Return (x, y) of the center of cell containing provided text 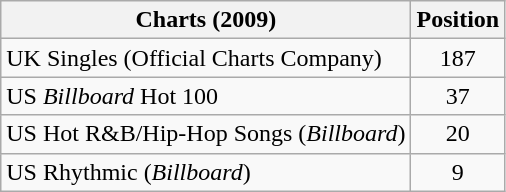
UK Singles (Official Charts Company) (206, 58)
187 (458, 58)
US Hot R&B/Hip-Hop Songs (Billboard) (206, 134)
Charts (2009) (206, 20)
US Rhythmic (Billboard) (206, 172)
20 (458, 134)
US Billboard Hot 100 (206, 96)
37 (458, 96)
Position (458, 20)
9 (458, 172)
